Determine the (X, Y) coordinate at the center of the cell enclosing the given text.  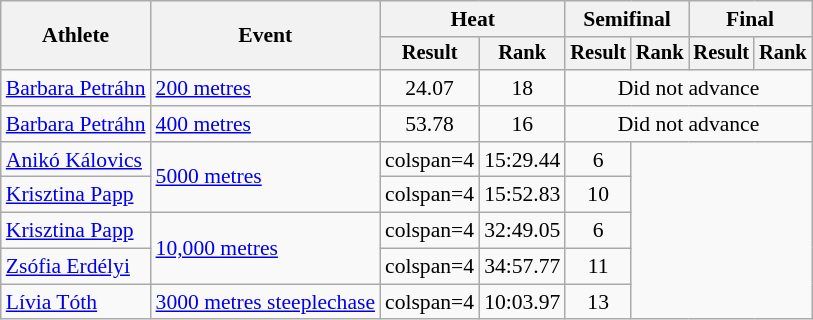
24.07 (430, 88)
11 (598, 267)
15:52.83 (522, 195)
Heat (472, 19)
Zsófia Erdélyi (76, 267)
18 (522, 88)
Lívia Tóth (76, 302)
Event (266, 36)
32:49.05 (522, 231)
15:29.44 (522, 160)
3000 metres steeplechase (266, 302)
10,000 metres (266, 248)
Final (750, 19)
34:57.77 (522, 267)
53.78 (430, 124)
Semifinal (626, 19)
16 (522, 124)
Anikó Kálovics (76, 160)
5000 metres (266, 178)
200 metres (266, 88)
Athlete (76, 36)
13 (598, 302)
10:03.97 (522, 302)
400 metres (266, 124)
10 (598, 195)
